Return (x, y) of the center of cell containing provided text 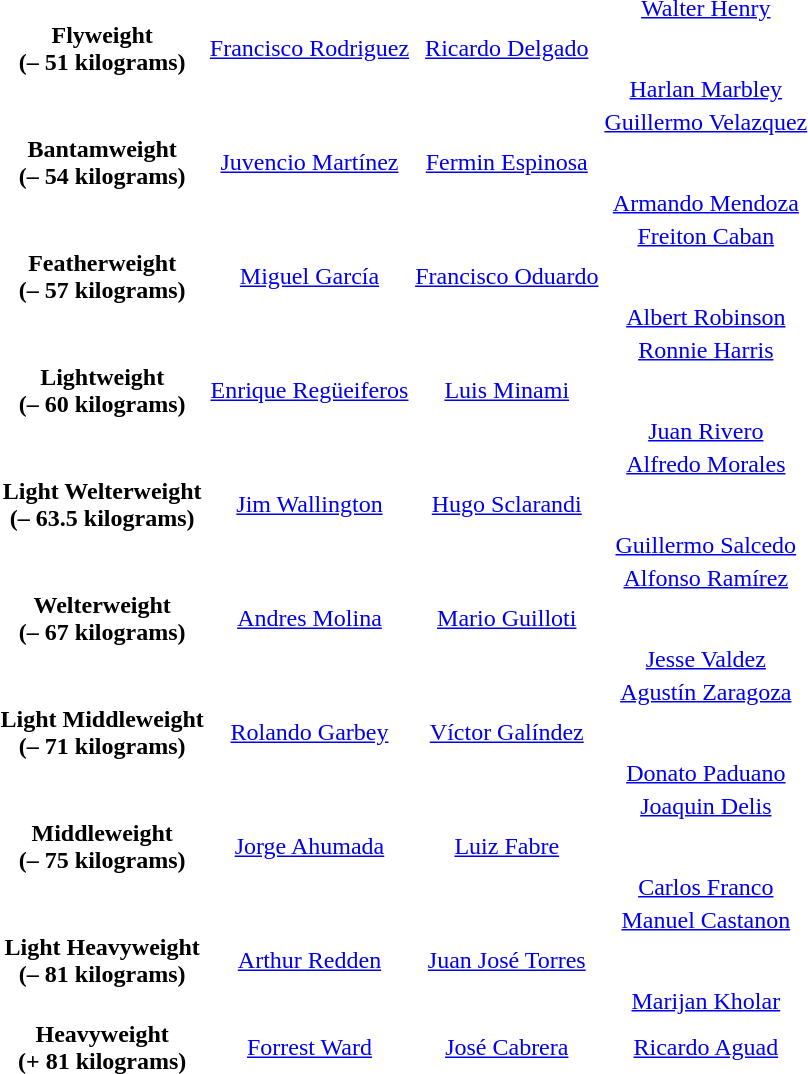
Jim Wallington (309, 504)
Arthur Redden (309, 960)
Jorge Ahumada (309, 846)
Rolando Garbey (309, 732)
Fermin Espinosa (507, 162)
Luis Minami (507, 390)
Andres Molina (309, 618)
Mario Guilloti (507, 618)
Hugo Sclarandi (507, 504)
Juvencio Martínez (309, 162)
Luiz Fabre (507, 846)
Juan José Torres (507, 960)
Víctor Galíndez (507, 732)
Enrique Regüeiferos (309, 390)
Miguel García (309, 276)
Francisco Oduardo (507, 276)
